Detect which cell encompasses the target text, then output its (X, Y) center coordinate. 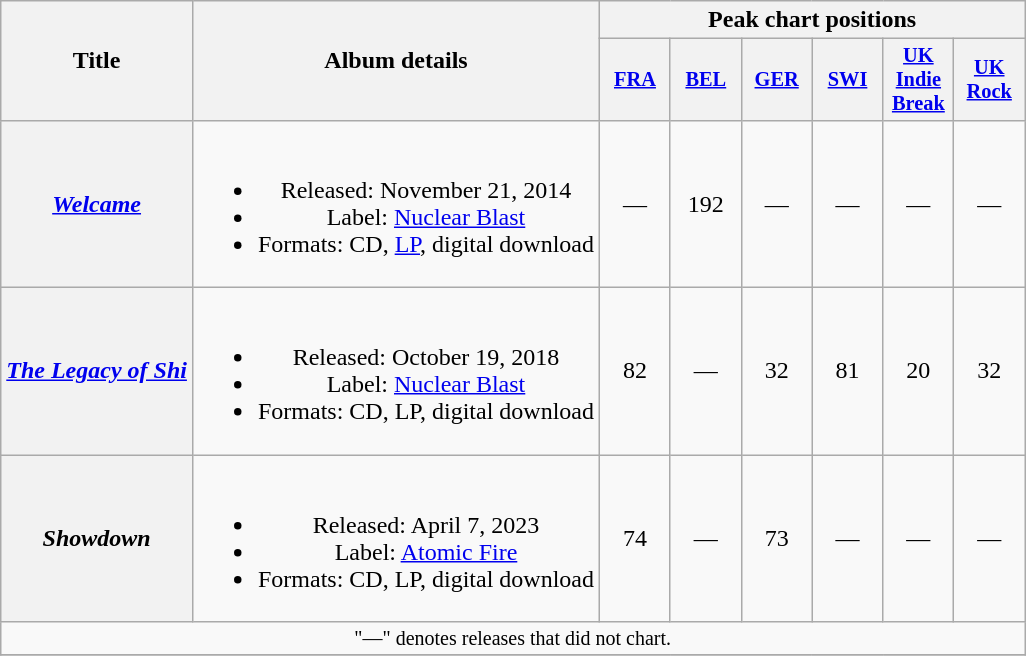
FRA (636, 80)
UKRock (990, 80)
UKIndieBreak (918, 80)
Album details (396, 61)
GER (776, 80)
Peak chart positions (812, 20)
Title (97, 61)
73 (776, 538)
74 (636, 538)
20 (918, 372)
192 (706, 204)
Released: November 21, 2014Label: Nuclear BlastFormats: CD, LP, digital download (396, 204)
The Legacy of Shi (97, 372)
81 (848, 372)
Showdown (97, 538)
"—" denotes releases that did not chart. (513, 638)
SWI (848, 80)
Welcame (97, 204)
BEL (706, 80)
Released: April 7, 2023Label: Atomic FireFormats: CD, LP, digital download (396, 538)
Released: October 19, 2018Label: Nuclear BlastFormats: CD, LP, digital download (396, 372)
82 (636, 372)
